Search for the cell housing the specified text and yield its (x, y) center coordinate. 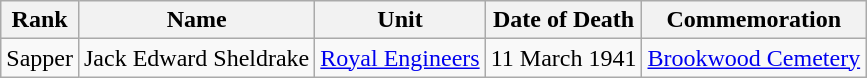
Royal Engineers (400, 58)
Rank (40, 20)
Commemoration (754, 20)
Date of Death (564, 20)
Sapper (40, 58)
11 March 1941 (564, 58)
Unit (400, 20)
Name (196, 20)
Brookwood Cemetery (754, 58)
Jack Edward Sheldrake (196, 58)
